Return the [X, Y] coordinate for the center point of the cell that contains the specified text.  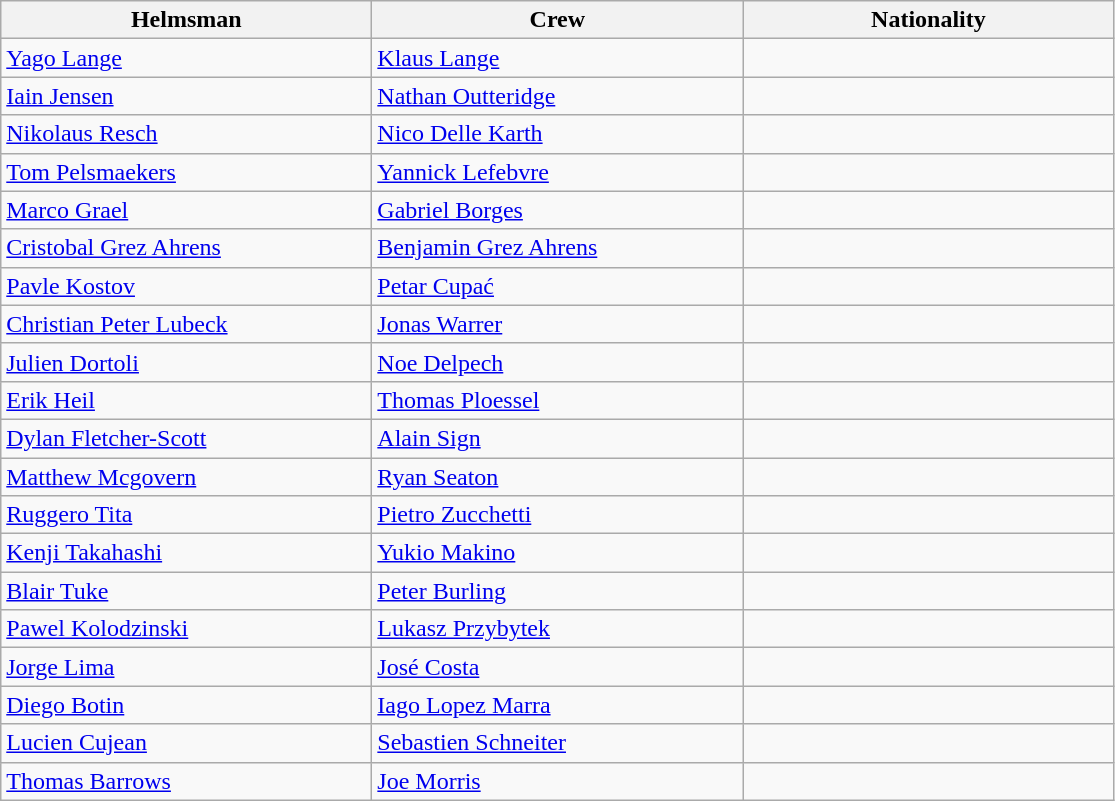
Sebastien Schneiter [558, 743]
Erik Heil [186, 400]
Noe Delpech [558, 362]
Julien Dortoli [186, 362]
Matthew Mcgovern [186, 477]
Kenji Takahashi [186, 553]
Marco Grael [186, 210]
Pavle Kostov [186, 286]
Nikolaus Resch [186, 134]
Ruggero Tita [186, 515]
Alain Sign [558, 438]
Thomas Barrows [186, 781]
Joe Morris [558, 781]
Pietro Zucchetti [558, 515]
Nico Delle Karth [558, 134]
José Costa [558, 667]
Diego Botin [186, 705]
Jonas Warrer [558, 324]
Yago Lange [186, 58]
Ryan Seaton [558, 477]
Gabriel Borges [558, 210]
Thomas Ploessel [558, 400]
Iago Lopez Marra [558, 705]
Nationality [928, 20]
Jorge Lima [186, 667]
Peter Burling [558, 591]
Yukio Makino [558, 553]
Pawel Kolodzinski [186, 629]
Christian Peter Lubeck [186, 324]
Iain Jensen [186, 96]
Lukasz Przybytek [558, 629]
Lucien Cujean [186, 743]
Tom Pelsmaekers [186, 172]
Helmsman [186, 20]
Benjamin Grez Ahrens [558, 248]
Dylan Fletcher-Scott [186, 438]
Blair Tuke [186, 591]
Crew [558, 20]
Cristobal Grez Ahrens [186, 248]
Yannick Lefebvre [558, 172]
Nathan Outteridge [558, 96]
Klaus Lange [558, 58]
Petar Cupać [558, 286]
